Pinpoint the cell where the given text exists, returning its (X, Y) midpoint coordinate. 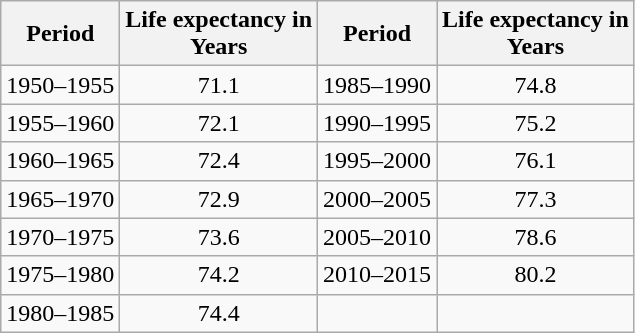
72.1 (219, 123)
75.2 (536, 123)
1980–1985 (60, 313)
72.9 (219, 199)
2010–2015 (378, 275)
1965–1970 (60, 199)
74.2 (219, 275)
1990–1995 (378, 123)
71.1 (219, 85)
74.8 (536, 85)
2000–2005 (378, 199)
1985–1990 (378, 85)
76.1 (536, 161)
73.6 (219, 237)
78.6 (536, 237)
2005–2010 (378, 237)
72.4 (219, 161)
80.2 (536, 275)
1950–1955 (60, 85)
1975–1980 (60, 275)
74.4 (219, 313)
1970–1975 (60, 237)
1960–1965 (60, 161)
77.3 (536, 199)
1995–2000 (378, 161)
1955–1960 (60, 123)
